Search for the cell housing the specified text and yield its [X, Y] center coordinate. 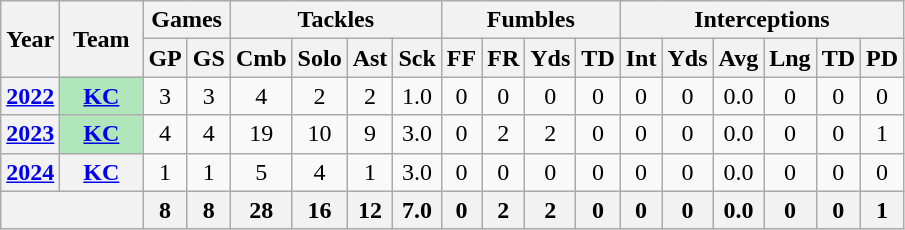
Lng [790, 58]
Cmb [261, 58]
PD [882, 58]
Games [186, 20]
Team [102, 39]
9 [370, 134]
12 [370, 210]
Year [30, 39]
Interceptions [762, 20]
Sck [417, 58]
Ast [370, 58]
2024 [30, 172]
2022 [30, 96]
GS [208, 58]
5 [261, 172]
FR [504, 58]
FF [461, 58]
1.0 [417, 96]
Avg [738, 58]
Int [641, 58]
28 [261, 210]
19 [261, 134]
7.0 [417, 210]
2023 [30, 134]
Solo [320, 58]
Fumbles [530, 20]
Tackles [336, 20]
16 [320, 210]
GP [165, 58]
10 [320, 134]
